Identify which cell holds the provided text, then report its (x, y) central coordinate. 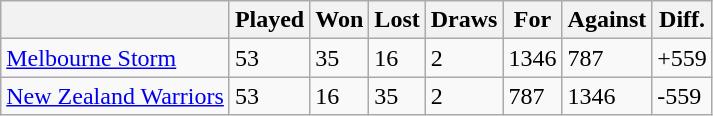
Lost (397, 20)
Won (340, 20)
Melbourne Storm (116, 58)
-559 (682, 96)
+559 (682, 58)
Draws (464, 20)
Against (607, 20)
Played (269, 20)
For (532, 20)
New Zealand Warriors (116, 96)
Diff. (682, 20)
